Capture the cell that displays the provided text and extract its (x, y) central coordinate. 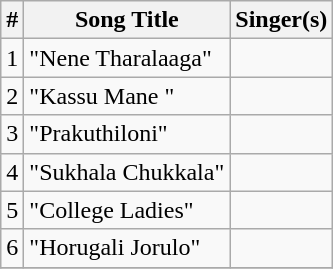
"College Ladies" (127, 210)
Song Title (127, 20)
# (12, 20)
"Prakuthiloni" (127, 134)
4 (12, 172)
"Kassu Mane " (127, 96)
5 (12, 210)
1 (12, 58)
"Sukhala Chukkala" (127, 172)
"Nene Tharalaaga" (127, 58)
6 (12, 248)
2 (12, 96)
"Horugali Jorulo" (127, 248)
3 (12, 134)
Singer(s) (282, 20)
